Return [X, Y] of the center of cell containing provided text 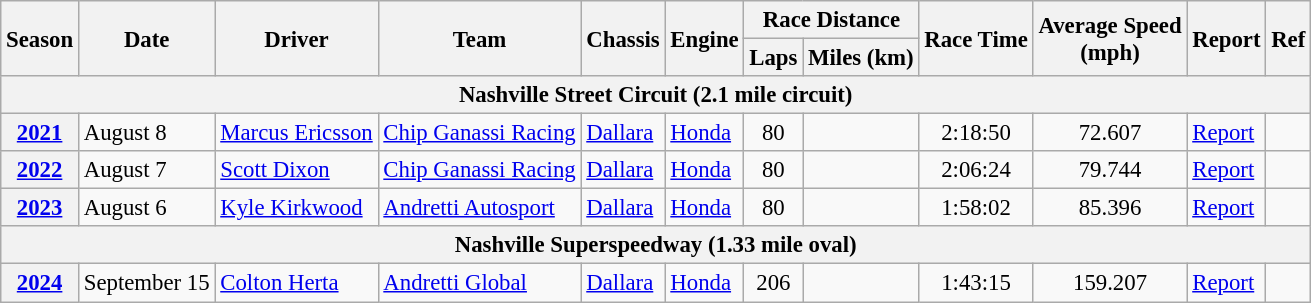
72.607 [1110, 133]
1:43:15 [976, 283]
Nashville Street Circuit (2.1 mile circuit) [656, 95]
85.396 [1110, 208]
159.207 [1110, 283]
Kyle Kirkwood [296, 208]
79.744 [1110, 170]
Race Distance [832, 20]
Marcus Ericsson [296, 133]
Season [40, 38]
1:58:02 [976, 208]
2:18:50 [976, 133]
Chassis [623, 38]
August 8 [146, 133]
September 15 [146, 283]
206 [774, 283]
Driver [296, 38]
August 6 [146, 208]
Andretti Global [480, 283]
2021 [40, 133]
Engine [704, 38]
2022 [40, 170]
Andretti Autosport [480, 208]
Colton Herta [296, 283]
Laps [774, 58]
Team [480, 38]
Date [146, 38]
Average Speed(mph) [1110, 38]
Miles (km) [861, 58]
August 7 [146, 170]
Nashville Superspeedway (1.33 mile oval) [656, 245]
Scott Dixon [296, 170]
2024 [40, 283]
Ref [1288, 38]
2:06:24 [976, 170]
Race Time [976, 38]
2023 [40, 208]
